Return the (x, y) coordinate for the center point of the cell that contains the specified text.  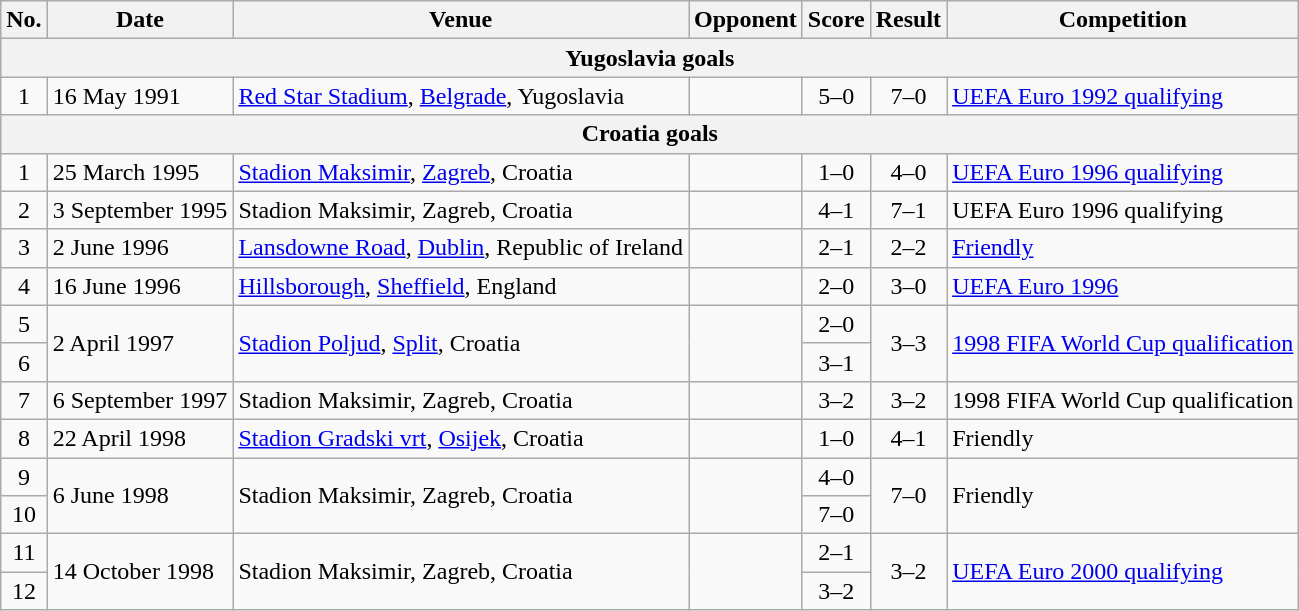
Opponent (745, 20)
11 (24, 553)
6 June 1998 (140, 496)
8 (24, 438)
9 (24, 477)
6 September 1997 (140, 400)
2–2 (908, 248)
7 (24, 400)
3–0 (908, 286)
Red Star Stadium, Belgrade, Yugoslavia (461, 96)
Croatia goals (650, 134)
Hillsborough, Sheffield, England (461, 286)
16 May 1991 (140, 96)
Yugoslavia goals (650, 58)
Stadion Poljud, Split, Croatia (461, 343)
2 June 1996 (140, 248)
12 (24, 591)
Score (836, 20)
Stadion Gradski vrt, Osijek, Croatia (461, 438)
3 (24, 248)
10 (24, 515)
25 March 1995 (140, 172)
UEFA Euro 1996 (1123, 286)
3–1 (836, 362)
16 June 1996 (140, 286)
Venue (461, 20)
2 April 1997 (140, 343)
2 (24, 210)
4 (24, 286)
Result (908, 20)
5–0 (836, 96)
Competition (1123, 20)
Lansdowne Road, Dublin, Republic of Ireland (461, 248)
UEFA Euro 2000 qualifying (1123, 572)
22 April 1998 (140, 438)
5 (24, 324)
UEFA Euro 1992 qualifying (1123, 96)
Date (140, 20)
3–3 (908, 343)
6 (24, 362)
3 September 1995 (140, 210)
7–1 (908, 210)
14 October 1998 (140, 572)
No. (24, 20)
